From the cell containing the given text, extract its center point as (x, y) coordinate. 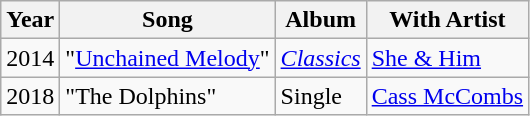
Album (320, 20)
With Artist (447, 20)
She & Him (447, 58)
Classics (320, 58)
Song (168, 20)
Year (30, 20)
Single (320, 96)
"Unchained Melody" (168, 58)
2018 (30, 96)
"The Dolphins" (168, 96)
2014 (30, 58)
Cass McCombs (447, 96)
